Provide the [x, y] coordinate of the cell's center where the given text is located.  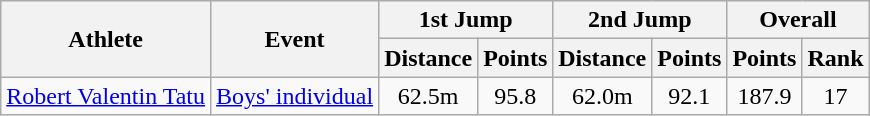
62.5m [428, 96]
Athlete [106, 39]
62.0m [602, 96]
Robert Valentin Tatu [106, 96]
1st Jump [466, 20]
95.8 [516, 96]
2nd Jump [640, 20]
Event [295, 39]
17 [836, 96]
Rank [836, 58]
Boys' individual [295, 96]
92.1 [690, 96]
Overall [798, 20]
187.9 [764, 96]
